Extract the [x, y] coordinate from the center of the cell holding the provided text.  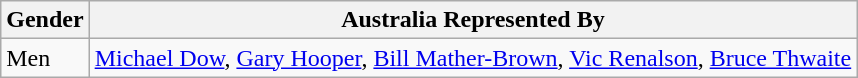
Michael Dow, Gary Hooper, Bill Mather-Brown, Vic Renalson, Bruce Thwaite [473, 58]
Australia Represented By [473, 20]
Men [45, 58]
Gender [45, 20]
